Scan for the cell matching the given text and deliver its [x, y] coordinate at center. 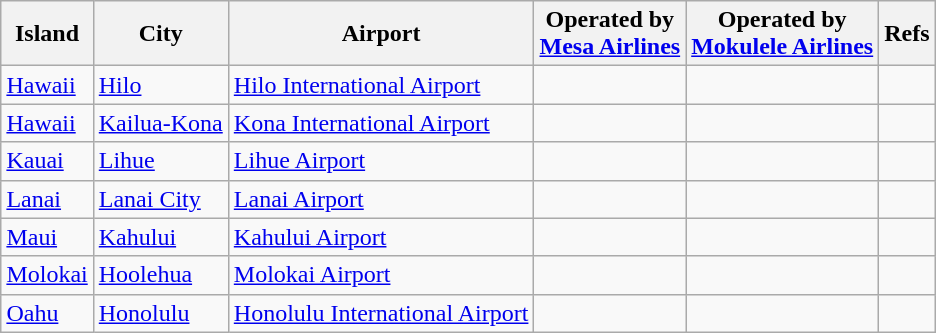
Honolulu International Airport [381, 313]
Hoolehua [160, 275]
Operated byMesa Airlines [610, 34]
Maui [47, 237]
Lihue Airport [381, 161]
City [160, 34]
Molokai [47, 275]
Kona International Airport [381, 123]
Kailua-Kona [160, 123]
Island [47, 34]
Honolulu [160, 313]
Operated byMokulele Airlines [782, 34]
Lihue [160, 161]
Hilo International Airport [381, 85]
Lanai [47, 199]
Kahului [160, 237]
Refs [907, 34]
Kahului Airport [381, 237]
Airport [381, 34]
Kauai [47, 161]
Lanai City [160, 199]
Lanai Airport [381, 199]
Hilo [160, 85]
Molokai Airport [381, 275]
Oahu [47, 313]
